Extract the [x, y] coordinate from the center of the cell holding the provided text.  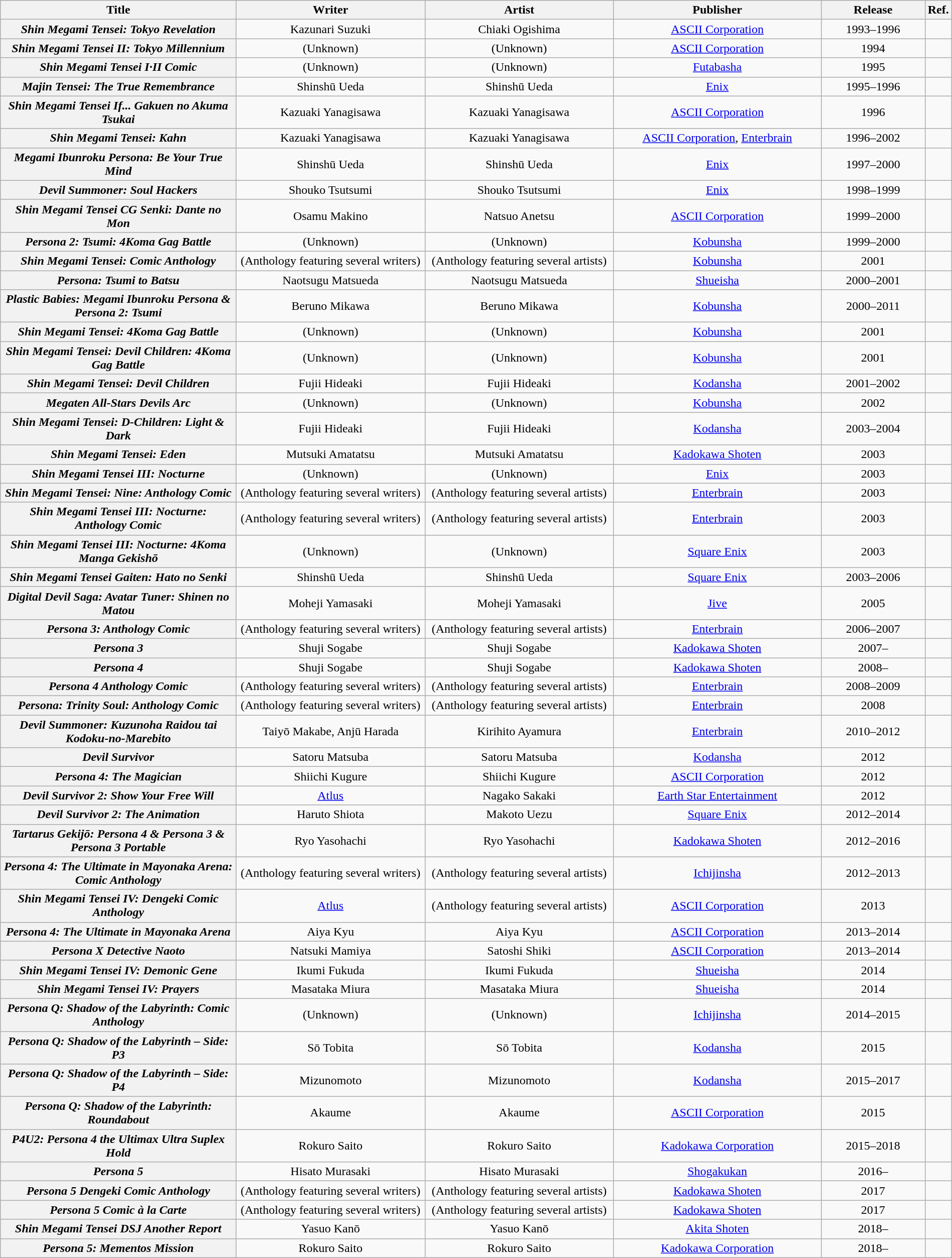
2014–2015 [873, 1014]
Tartarus Gekijō: Persona 4 & Persona 3 & Persona 3 Portable [118, 841]
P4U2: Persona 4 the Ultimax Ultra Suplex Hold [118, 1146]
Persona 4: The Magician [118, 776]
2015–2017 [873, 1081]
Persona X Detective Naoto [118, 951]
2012–2016 [873, 841]
2008 [873, 706]
Taiyō Makabe, Anjū Harada [330, 731]
Shin Megami Tensei III: Nocturne: 4Koma Manga Gekishō [118, 551]
Persona 4: The Ultimate in Mayonaka Arena [118, 932]
Chiaki Ogishima [519, 29]
Shin Megami Tensei DSJ Another Report [118, 1229]
Devil Summoner: Kuzunoha Raidou tai Kodoku-no-Marebito [118, 731]
Devil Survivor [118, 757]
Shin Megami Tensei: Kahn [118, 138]
Persona 2: Tsumi: 4Koma Gag Battle [118, 242]
1995–1996 [873, 86]
Persona 4: The Ultimate in Mayonaka Arena: Comic Anthology [118, 873]
Shin Megami Tensei: Comic Anthology [118, 261]
Shin Megami Tensei IV: Prayers [118, 989]
1995 [873, 67]
Persona 5 Comic à la Carte [118, 1210]
2012–2014 [873, 815]
Ref. [938, 10]
2000–2011 [873, 306]
Shin Megami Tensei IV: Demonic Gene [118, 970]
2012–2013 [873, 873]
Persona 4 [118, 667]
2008–2009 [873, 687]
1997–2000 [873, 164]
Persona Q: Shadow of the Labyrinth: Comic Anthology [118, 1014]
Persona 5 [118, 1172]
Persona 5: Mementos Mission [118, 1248]
Artist [519, 10]
Shin Megami Tensei CG Senki: Dante no Mon [118, 216]
Shin Megami Tensei: Devil Children [118, 384]
2013 [873, 906]
2016– [873, 1172]
Shin Megami Tensei: Nine: Anthology Comic [118, 493]
Persona Q: Shadow of the Labyrinth: Roundabout [118, 1113]
2000–2001 [873, 280]
Kazunari Suzuki [330, 29]
ASCII Corporation, Enterbrain [717, 138]
2001–2002 [873, 384]
Shin Megami Tensei Gaiten: Hato no Senki [118, 577]
Devil Survivor 2: The Animation [118, 815]
Shin Megami Tensei III: Nocturne [118, 474]
Shin Megami Tensei II: Tokyo Millennium [118, 48]
Persona: Trinity Soul: Anthology Comic [118, 706]
Shin Megami Tensei IV: Dengeki Comic Anthology [118, 906]
Akita Shoten [717, 1229]
Persona Q: Shadow of the Labyrinth – Side: P4 [118, 1081]
Nagako Sakaki [519, 795]
2010–2012 [873, 731]
1994 [873, 48]
Persona 3: Anthology Comic [118, 629]
2003–2004 [873, 429]
Writer [330, 10]
Shin Megami Tensei: Devil Children: 4Koma Gag Battle [118, 358]
Persona Q: Shadow of the Labyrinth – Side: P3 [118, 1048]
1996–2002 [873, 138]
Devil Summoner: Soul Hackers [118, 190]
Megaten All-Stars Devils Arc [118, 403]
Shin Megami Tensei I·II Comic [118, 67]
2002 [873, 403]
2015–2018 [873, 1146]
Shin Megami Tensei: D-Children: Light & Dark [118, 429]
Devil Survivor 2: Show Your Free Will [118, 795]
2006–2007 [873, 629]
Persona 3 [118, 648]
Title [118, 10]
1996 [873, 112]
Plastic Babies: Megami Ibunroku Persona & Persona 2: Tsumi [118, 306]
Persona: Tsumi to Batsu [118, 280]
Osamu Makino [330, 216]
1993–1996 [873, 29]
Haruto Shiota [330, 815]
Persona 5 Dengeki Comic Anthology [118, 1191]
Release [873, 10]
Majin Tensei: The True Remembrance [118, 86]
Makoto Uezu [519, 815]
Futabasha [717, 67]
1998–1999 [873, 190]
Megami Ibunroku Persona: Be Your True Mind [118, 164]
Shin Megami Tensei If... Gakuen no Akuma Tsukai [118, 112]
2003–2006 [873, 577]
Natsuki Mamiya [330, 951]
Shin Megami Tensei: Tokyo Revelation [118, 29]
Shogakukan [717, 1172]
Jive [717, 603]
2007– [873, 648]
Digital Devil Saga: Avatar Tuner: Shinen no Matou [118, 603]
Satoshi Shiki [519, 951]
2005 [873, 603]
2008– [873, 667]
Natsuo Anetsu [519, 216]
Shin Megami Tensei: Eden [118, 454]
Persona 4 Anthology Comic [118, 687]
Kirihito Ayamura [519, 731]
Shin Megami Tensei: 4Koma Gag Battle [118, 332]
Earth Star Entertainment [717, 795]
Shin Megami Tensei III: Nocturne: Anthology Comic [118, 518]
Publisher [717, 10]
